Pinpoint the cell where the given text exists, returning its (X, Y) midpoint coordinate. 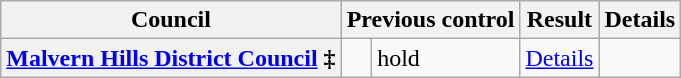
Result (560, 20)
Previous control (430, 20)
Council (171, 20)
hold (446, 58)
Malvern Hills District Council ‡ (171, 58)
